From the cell containing the given text, extract its center point as (x, y) coordinate. 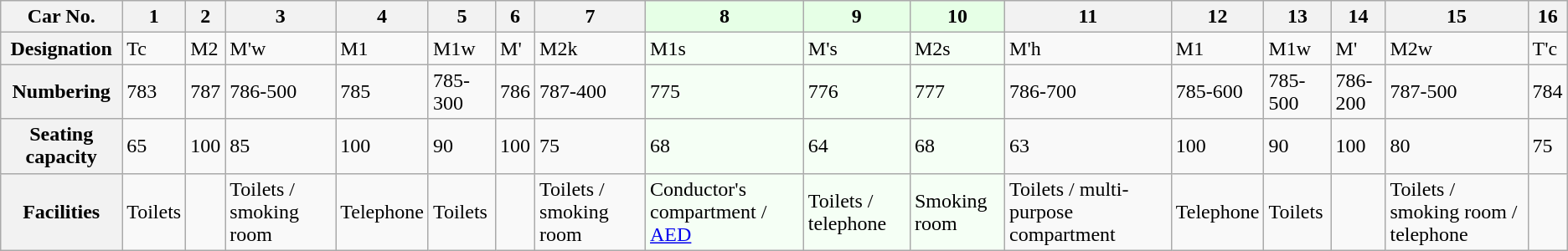
777 (957, 92)
Facilities (62, 212)
8 (725, 17)
M2s (957, 49)
Seating capacity (62, 146)
T'c (1548, 49)
M's (856, 49)
775 (725, 92)
Toilets / smoking room / telephone (1457, 212)
Car No. (62, 17)
10 (957, 17)
783 (154, 92)
63 (1089, 146)
Toilets / multi-purpose compartment (1089, 212)
M2 (206, 49)
1 (154, 17)
12 (1218, 17)
Smoking room (957, 212)
787 (206, 92)
13 (1297, 17)
80 (1457, 146)
Conductor's compartment / AED (725, 212)
786-500 (281, 92)
14 (1359, 17)
M1s (725, 49)
7 (591, 17)
4 (382, 17)
785-300 (462, 92)
785-600 (1218, 92)
5 (462, 17)
3 (281, 17)
9 (856, 17)
16 (1548, 17)
M'h (1089, 49)
M2w (1457, 49)
64 (856, 146)
85 (281, 146)
785-500 (1297, 92)
Designation (62, 49)
Numbering (62, 92)
787-400 (591, 92)
65 (154, 146)
M2k (591, 49)
784 (1548, 92)
776 (856, 92)
787-500 (1457, 92)
786-700 (1089, 92)
Toilets / telephone (856, 212)
11 (1089, 17)
15 (1457, 17)
Tc (154, 49)
786 (516, 92)
6 (516, 17)
M'w (281, 49)
785 (382, 92)
2 (206, 17)
786-200 (1359, 92)
